Return [X, Y] of the center of cell containing provided text 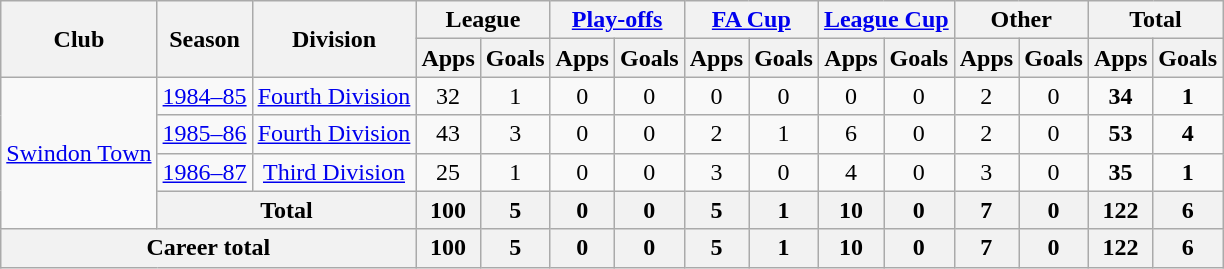
34 [1120, 96]
Play-offs [617, 20]
FA Cup [751, 20]
Season [204, 39]
Career total [208, 248]
Club [79, 39]
1984–85 [204, 96]
1985–86 [204, 134]
35 [1120, 172]
League Cup [886, 20]
Third Division [334, 172]
25 [448, 172]
53 [1120, 134]
League [483, 20]
1986–87 [204, 172]
Swindon Town [79, 153]
Division [334, 39]
Other [1021, 20]
43 [448, 134]
32 [448, 96]
